Extract the (x, y) coordinate from the center of the cell holding the provided text.  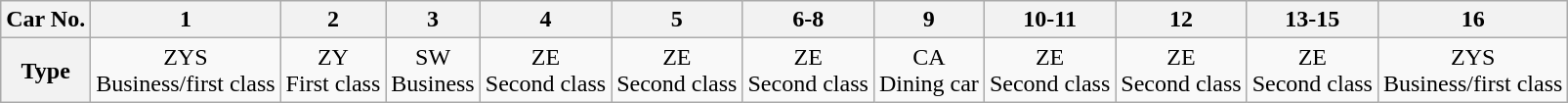
13-15 (1312, 20)
SWBusiness (433, 71)
5 (677, 20)
12 (1181, 20)
Car No. (46, 20)
2 (333, 20)
9 (928, 20)
1 (186, 20)
10-11 (1049, 20)
4 (545, 20)
Type (46, 71)
3 (433, 20)
ZYFirst class (333, 71)
6-8 (808, 20)
16 (1472, 20)
CADining car (928, 71)
